Pinpoint the cell where the given text exists, returning its [x, y] midpoint coordinate. 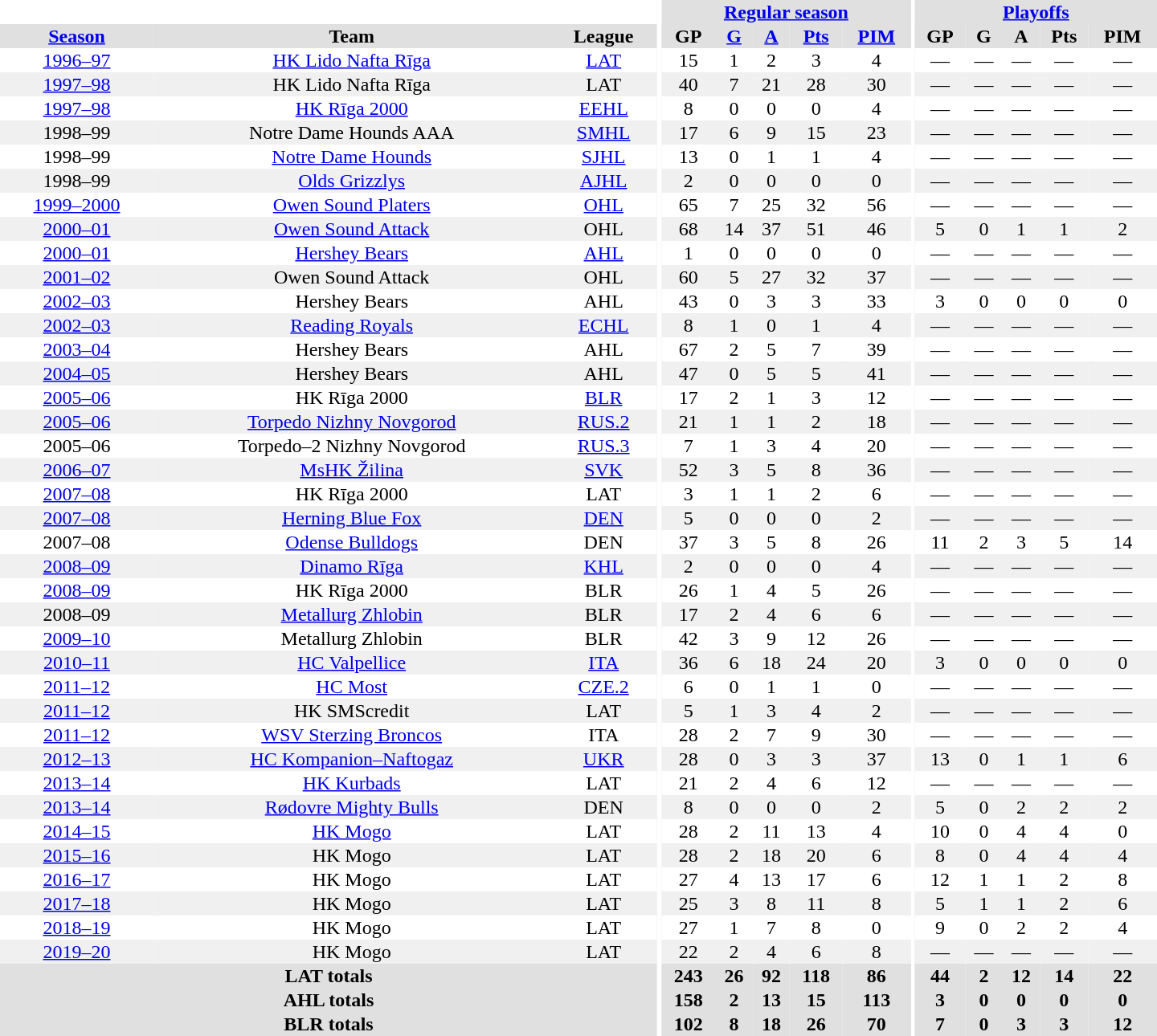
Reading Royals [352, 325]
2001–02 [77, 277]
102 [688, 1024]
44 [940, 976]
68 [688, 229]
MsHK Žilina [352, 470]
HC Kompanion–Naftogaz [352, 759]
67 [688, 349]
46 [876, 229]
40 [688, 84]
ECHL [603, 325]
2009–10 [77, 638]
43 [688, 301]
2018–19 [77, 928]
86 [876, 976]
Olds Grizzlys [352, 181]
51 [816, 229]
Notre Dame Hounds AAA [352, 133]
92 [771, 976]
EEHL [603, 108]
118 [816, 976]
Season [77, 36]
2012–13 [77, 759]
Regular season [786, 12]
243 [688, 976]
2006–07 [77, 470]
Torpedo Nizhny Novgorod [352, 422]
47 [688, 373]
RUS.3 [603, 446]
41 [876, 373]
Notre Dame Hounds [352, 157]
1996–97 [77, 60]
Rødovre Mighty Bulls [352, 807]
KHL [603, 566]
2015–16 [77, 855]
2019–20 [77, 952]
60 [688, 277]
Team [352, 36]
SMHL [603, 133]
Herning Blue Fox [352, 518]
2010–11 [77, 663]
158 [688, 1000]
56 [876, 205]
RUS.2 [603, 422]
2014–15 [77, 831]
League [603, 36]
AJHL [603, 181]
HK SMScredit [352, 711]
LAT totals [329, 976]
UKR [603, 759]
65 [688, 205]
AHL totals [329, 1000]
Playoffs [1036, 12]
HK Kurbads [352, 783]
23 [876, 133]
HC Most [352, 687]
24 [816, 663]
113 [876, 1000]
1999–2000 [77, 205]
Odense Bulldogs [352, 542]
Dinamo Rīga [352, 566]
SJHL [603, 157]
33 [876, 301]
2004–05 [77, 373]
70 [876, 1024]
42 [688, 638]
52 [688, 470]
2017–18 [77, 903]
Owen Sound Platers [352, 205]
HC Valpellice [352, 663]
BLR totals [329, 1024]
2016–17 [77, 879]
CZE.2 [603, 687]
Torpedo–2 Nizhny Novgorod [352, 446]
39 [876, 349]
SVK [603, 470]
WSV Sterzing Broncos [352, 735]
2003–04 [77, 349]
10 [940, 831]
